Search for the cell housing the specified text and yield its [x, y] center coordinate. 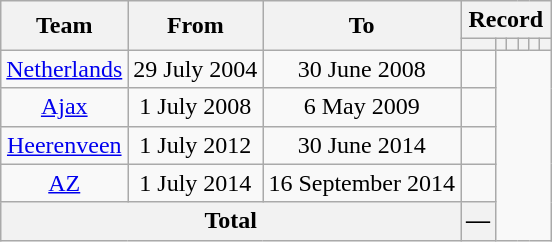
6 May 2009 [362, 107]
30 June 2014 [362, 145]
1 July 2012 [196, 145]
From [196, 26]
Record [506, 20]
30 June 2008 [362, 69]
16 September 2014 [362, 183]
To [362, 26]
1 July 2014 [196, 183]
29 July 2004 [196, 69]
Netherlands [64, 69]
AZ [64, 183]
Ajax [64, 107]
Heerenveen [64, 145]
Total [231, 221]
Team [64, 26]
— [478, 221]
1 July 2008 [196, 107]
